Scan for the cell matching the given text and deliver its (X, Y) coordinate at center. 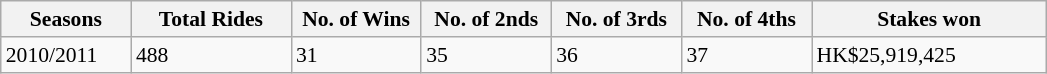
Seasons (66, 19)
488 (211, 55)
37 (746, 55)
No. of 3rds (616, 19)
No. of 2nds (486, 19)
2010/2011 (66, 55)
35 (486, 55)
36 (616, 55)
Stakes won (930, 19)
HK$25,919,425 (930, 55)
Total Rides (211, 19)
31 (356, 55)
No. of Wins (356, 19)
No. of 4ths (746, 19)
